Extract the (X, Y) coordinate from the center of the cell holding the provided text.  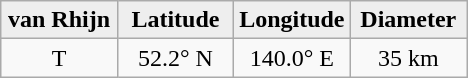
Longitude (292, 20)
52.2° N (175, 58)
T (59, 58)
Diameter (408, 20)
Latitude (175, 20)
35 km (408, 58)
van Rhijn (59, 20)
140.0° E (292, 58)
